For the text-containing cell, return its midpoint in [X, Y] coordinate format. 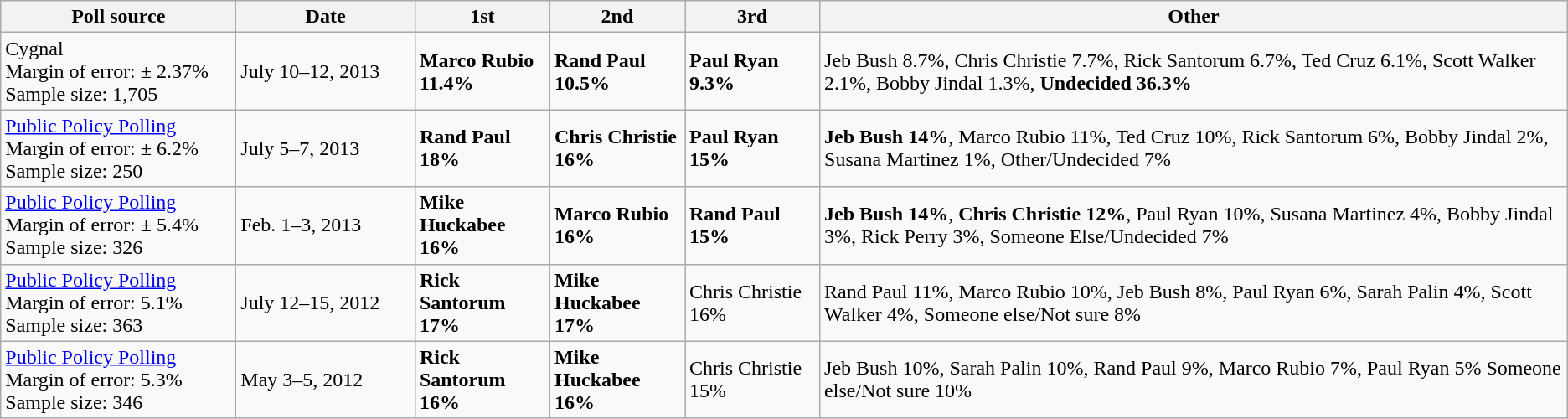
Jeb Bush 14%, Chris Christie 12%, Paul Ryan 10%, Susana Martinez 4%, Bobby Jindal 3%, Rick Perry 3%, Someone Else/Undecided 7% [1194, 225]
2nd [616, 17]
Rand Paul 11%, Marco Rubio 10%, Jeb Bush 8%, Paul Ryan 6%, Sarah Palin 4%, Scott Walker 4%, Someone else/Not sure 8% [1194, 303]
Public Policy PollingMargin of error: 5.1% Sample size: 363 [119, 303]
Marco Rubio11.4% [482, 71]
Chris Christie15% [752, 380]
Jeb Bush 8.7%, Chris Christie 7.7%, Rick Santorum 6.7%, Ted Cruz 6.1%, Scott Walker 2.1%, Bobby Jindal 1.3%, Undecided 36.3% [1194, 71]
July 5–7, 2013 [326, 148]
Rand Paul10.5% [616, 71]
Rick Santorum17% [482, 303]
Public Policy PollingMargin of error: ± 6.2% Sample size: 250 [119, 148]
Date [326, 17]
May 3–5, 2012 [326, 380]
Marco Rubio16% [616, 225]
Rick Santorum16% [482, 380]
Jeb Bush 10%, Sarah Palin 10%, Rand Paul 9%, Marco Rubio 7%, Paul Ryan 5% Someone else/Not sure 10% [1194, 380]
Jeb Bush 14%, Marco Rubio 11%, Ted Cruz 10%, Rick Santorum 6%, Bobby Jindal 2%, Susana Martinez 1%, Other/Undecided 7% [1194, 148]
Other [1194, 17]
CygnalMargin of error: ± 2.37% Sample size: 1,705 [119, 71]
Public Policy PollingMargin of error: 5.3% Sample size: 346 [119, 380]
Feb. 1–3, 2013 [326, 225]
Rand Paul15% [752, 225]
Mike Huckabee17% [616, 303]
Paul Ryan9.3% [752, 71]
Paul Ryan15% [752, 148]
1st [482, 17]
Rand Paul18% [482, 148]
July 10–12, 2013 [326, 71]
July 12–15, 2012 [326, 303]
Public Policy PollingMargin of error: ± 5.4% Sample size: 326 [119, 225]
Poll source [119, 17]
3rd [752, 17]
